Identify which cell holds the provided text, then report its [x, y] central coordinate. 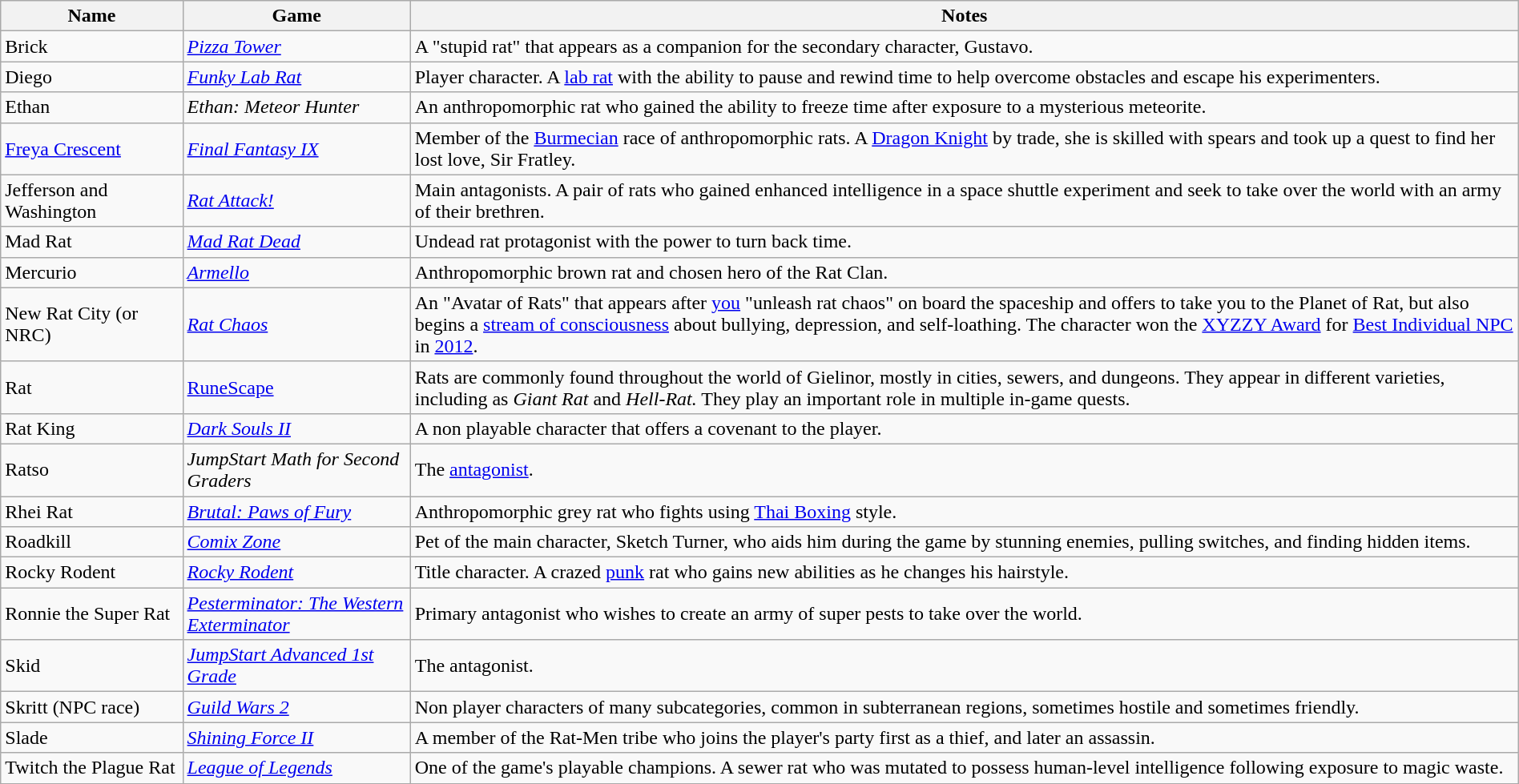
Mad Rat Dead [296, 242]
Non player characters of many subcategories, common in subterranean regions, sometimes hostile and sometimes friendly. [965, 707]
Roadkill [91, 542]
Twitch the Plague Rat [91, 768]
RuneScape [296, 388]
Rat King [91, 428]
New Rat City (or NRC) [91, 324]
Ethan: Meteor Hunter [296, 107]
Brick [91, 46]
Rat Attack! [296, 200]
An anthropomorphic rat who gained the ability to freeze time after exposure to a mysterious meteorite. [965, 107]
Primary antagonist who wishes to create an army of super pests to take over the world. [965, 613]
Comix Zone [296, 542]
League of Legends [296, 768]
Ronnie the Super Rat [91, 613]
Rat [91, 388]
Rhei Rat [91, 512]
Pizza Tower [296, 46]
Player character. A lab rat with the ability to pause and rewind time to help overcome obstacles and escape his experimenters. [965, 77]
Name [91, 16]
Game [296, 16]
Mercurio [91, 272]
Jefferson and Washington [91, 200]
Ethan [91, 107]
JumpStart Math for Second Graders [296, 469]
Notes [965, 16]
Ratso [91, 469]
A member of the Rat-Men tribe who joins the player's party first as a thief, and later an assassin. [965, 738]
Mad Rat [91, 242]
A "stupid rat" that appears as a companion for the secondary character, Gustavo. [965, 46]
Pesterminator: The Western Exterminator [296, 613]
Anthropomorphic brown rat and chosen hero of the Rat Clan. [965, 272]
Anthropomorphic grey rat who fights using Thai Boxing style. [965, 512]
Brutal: Paws of Fury [296, 512]
JumpStart Advanced 1st Grade [296, 666]
Funky Lab Rat [296, 77]
Title character. A crazed punk rat who gains new abilities as he changes his hairstyle. [965, 573]
Shining Force II [296, 738]
Rat Chaos [296, 324]
Skid [91, 666]
A non playable character that offers a covenant to the player. [965, 428]
Slade [91, 738]
Undead rat protagonist with the power to turn back time. [965, 242]
Dark Souls II [296, 428]
Armello [296, 272]
Guild Wars 2 [296, 707]
Pet of the main character, Sketch Turner, who aids him during the game by stunning enemies, pulling switches, and finding hidden items. [965, 542]
Diego [91, 77]
Final Fantasy IX [296, 149]
One of the game's playable champions. A sewer rat who was mutated to possess human-level intelligence following exposure to magic waste. [965, 768]
Skritt (NPC race) [91, 707]
Freya Crescent [91, 149]
